Extract the (X, Y) coordinate from the center of the cell holding the provided text.  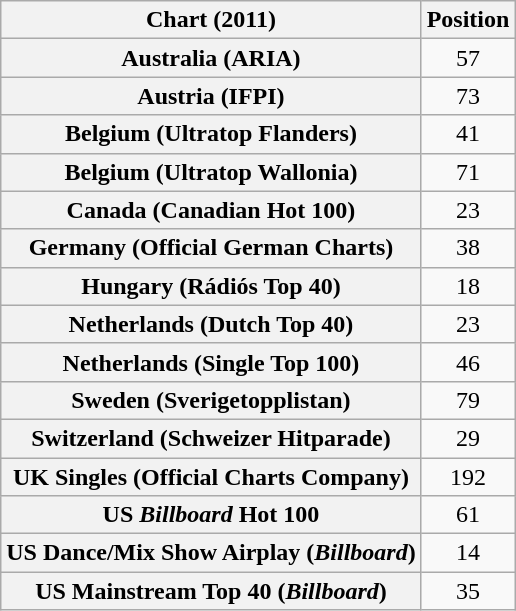
18 (468, 286)
73 (468, 96)
US Billboard Hot 100 (211, 515)
Hungary (Rádiós Top 40) (211, 286)
UK Singles (Official Charts Company) (211, 477)
Sweden (Sverigetopplistan) (211, 400)
35 (468, 591)
79 (468, 400)
38 (468, 248)
Austria (IFPI) (211, 96)
192 (468, 477)
US Dance/Mix Show Airplay (Billboard) (211, 553)
US Mainstream Top 40 (Billboard) (211, 591)
Netherlands (Single Top 100) (211, 362)
Australia (ARIA) (211, 58)
Chart (2011) (211, 20)
Position (468, 20)
Belgium (Ultratop Flanders) (211, 134)
Germany (Official German Charts) (211, 248)
46 (468, 362)
41 (468, 134)
61 (468, 515)
71 (468, 172)
Switzerland (Schweizer Hitparade) (211, 438)
Belgium (Ultratop Wallonia) (211, 172)
29 (468, 438)
Netherlands (Dutch Top 40) (211, 324)
Canada (Canadian Hot 100) (211, 210)
57 (468, 58)
14 (468, 553)
